From the cell containing the given text, extract its center point as [X, Y] coordinate. 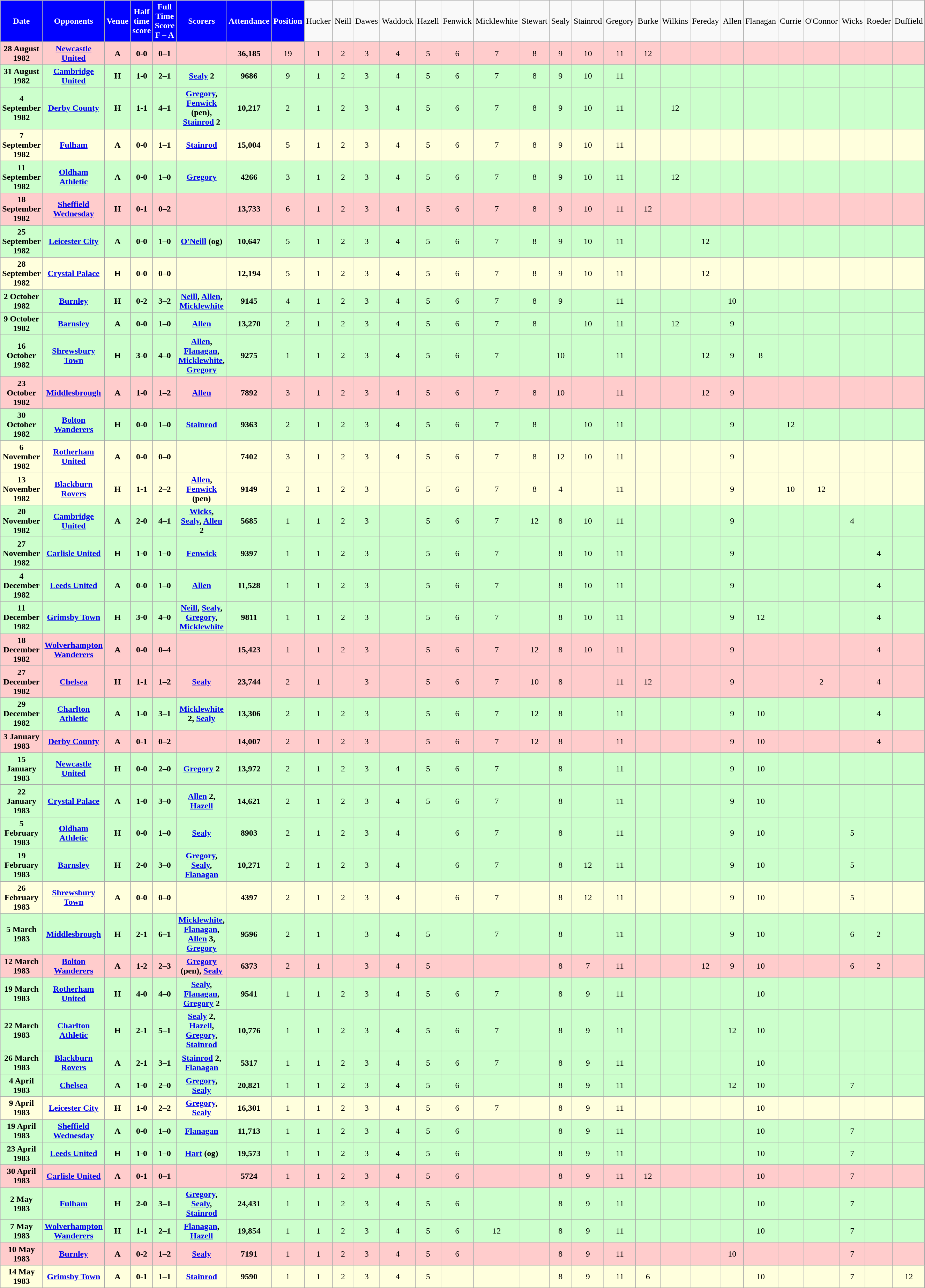
18 December 1982 [22, 650]
27 November 1982 [22, 553]
Waddock [398, 21]
14 May 1983 [22, 1276]
Sealy 2 [202, 76]
Allen, Fenwick (pen) [202, 489]
2–3 [165, 966]
13,306 [249, 714]
13,972 [249, 769]
Hazell [428, 21]
16 October 1982 [22, 355]
11,713 [249, 1131]
10,271 [249, 865]
22 January 1983 [22, 801]
5317 [249, 1063]
19 March 1983 [22, 994]
Wicks [852, 21]
Gregory, Sealy, Stainrod [202, 1204]
26 March 1983 [22, 1063]
Neill, Allen, Micklewhite [202, 301]
30 April 1983 [22, 1176]
2 May 1983 [22, 1204]
Venue [118, 21]
20 November 1982 [22, 521]
23,744 [249, 682]
3 January 1983 [22, 741]
13,733 [249, 209]
Duffield [909, 21]
Burke [648, 21]
18 September 1982 [22, 209]
31 August 1982 [22, 76]
14,621 [249, 801]
5724 [249, 1176]
4 December 1982 [22, 585]
Date [22, 21]
8903 [249, 833]
9363 [249, 425]
Half time score [142, 21]
Roeder [879, 21]
28 September 1982 [22, 273]
29 December 1982 [22, 714]
Hucker [319, 21]
5 March 1983 [22, 934]
Fereday [706, 21]
Gregory, Fenwick (pen), Stainrod 2 [202, 108]
9590 [249, 1276]
Scorers [202, 21]
11,528 [249, 585]
11 September 1982 [22, 177]
28 August 1982 [22, 53]
30 October 1982 [22, 425]
5–1 [165, 1030]
O'Neill (og) [202, 241]
15,423 [249, 650]
4266 [249, 177]
6–1 [165, 934]
Stewart [535, 21]
Micklewhite 2, Sealy [202, 714]
10 May 1983 [22, 1254]
O'Connor [821, 21]
4 April 1983 [22, 1086]
14,007 [249, 741]
24,431 [249, 1204]
Micklewhite, Flanagan, Allen 3, Gregory [202, 934]
23 October 1982 [22, 392]
Neill, Sealy, Gregory, Micklewhite [202, 617]
5685 [249, 521]
16,301 [249, 1108]
6 November 1982 [22, 457]
Gregory, Sealy, Flanagan [202, 865]
Position [288, 21]
Opponents [74, 21]
Neill [343, 21]
0–4 [165, 650]
Flanagan, Hazell [202, 1231]
9541 [249, 994]
27 December 1982 [22, 682]
9145 [249, 301]
10,647 [249, 241]
Full Time ScoreF – A [165, 21]
9275 [249, 355]
36,185 [249, 53]
26 February 1983 [22, 897]
4-0 [142, 994]
Dawes [366, 21]
10,217 [249, 108]
9397 [249, 553]
4 September 1982 [22, 108]
10,776 [249, 1030]
7 September 1982 [22, 145]
22 March 1983 [22, 1030]
13,270 [249, 323]
3–2 [165, 301]
7402 [249, 457]
Currie [791, 21]
20,821 [249, 1086]
Wilkins [675, 21]
15 January 1983 [22, 769]
9 April 1983 [22, 1108]
9 October 1982 [22, 323]
19 [288, 53]
Hart (og) [202, 1153]
Attendance [249, 21]
7191 [249, 1254]
Allen, Flanagan, Micklewhite, Gregory [202, 355]
15,004 [249, 145]
2 October 1982 [22, 301]
Wicks, Sealy, Allen 2 [202, 521]
6373 [249, 966]
12,194 [249, 273]
Sealy, Flanagan, Gregory 2 [202, 994]
Stainrod 2, Flanagan [202, 1063]
9686 [249, 76]
Sealy 2, Hazell, Gregory, Stainrod [202, 1030]
7892 [249, 392]
25 September 1982 [22, 241]
Allen 2, Hazell [202, 801]
23 April 1983 [22, 1153]
19 April 1983 [22, 1131]
9149 [249, 489]
7 May 1983 [22, 1231]
11 December 1982 [22, 617]
12 March 1983 [22, 966]
13 November 1982 [22, 489]
Gregory 2 [202, 769]
Micklewhite [497, 21]
19 February 1983 [22, 865]
9596 [249, 934]
19,854 [249, 1231]
Gregory (pen), Sealy [202, 966]
4397 [249, 897]
19,573 [249, 1153]
9811 [249, 617]
5 February 1983 [22, 833]
1-2 [142, 966]
